Identify which cell holds the provided text, then report its [x, y] central coordinate. 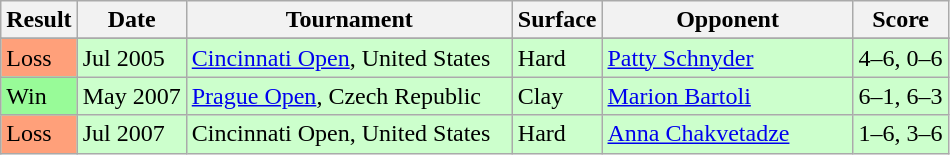
Prague Open, Czech Republic [349, 96]
1–6, 3–6 [900, 134]
Clay [557, 96]
Surface [557, 20]
Jul 2007 [132, 134]
Win [39, 96]
May 2007 [132, 96]
Jul 2005 [132, 58]
Tournament [349, 20]
Result [39, 20]
Anna Chakvetadze [728, 134]
Marion Bartoli [728, 96]
Patty Schnyder [728, 58]
Date [132, 20]
Score [900, 20]
6–1, 6–3 [900, 96]
Opponent [728, 20]
4–6, 0–6 [900, 58]
